Scan for the cell matching the given text and deliver its (X, Y) coordinate at center. 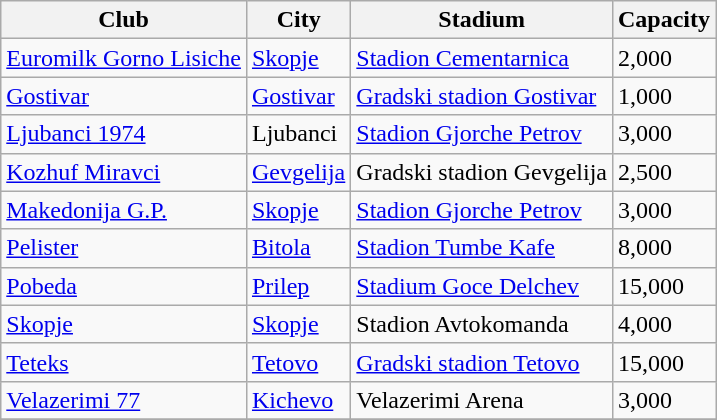
Ljubanci (298, 134)
Prilep (298, 286)
Teteks (124, 362)
Makedonija G.P. (124, 210)
Euromilk Gorno Lisiche (124, 58)
2,000 (664, 58)
Club (124, 20)
Velazerimi Arena (482, 400)
Kichevo (298, 400)
2,500 (664, 172)
Kozhuf Miravci (124, 172)
Ljubanci 1974 (124, 134)
City (298, 20)
Velazerimi 77 (124, 400)
Pobeda (124, 286)
Gevgelija (298, 172)
Stadion Cementarnica (482, 58)
1,000 (664, 96)
8,000 (664, 248)
Gradski stadion Gevgelija (482, 172)
Tetovo (298, 362)
4,000 (664, 324)
Stadium Goce Delchev (482, 286)
Gradski stadion Gostivar (482, 96)
Stadion Tumbe Kafe (482, 248)
Stadion Avtokomanda (482, 324)
Pelister (124, 248)
Stadium (482, 20)
Capacity (664, 20)
Bitola (298, 248)
Gradski stadion Tetovo (482, 362)
